Detect which cell encompasses the target text, then output its (x, y) center coordinate. 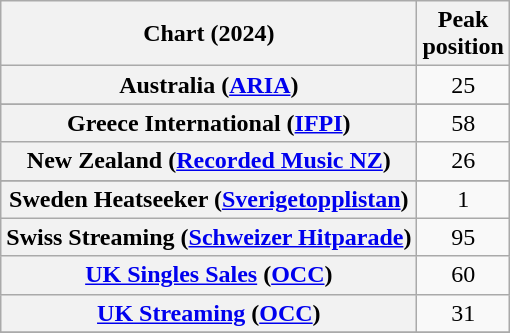
95 (463, 237)
Australia (ARIA) (209, 85)
Greece International (IFPI) (209, 123)
26 (463, 161)
New Zealand (Recorded Music NZ) (209, 161)
UK Singles Sales (OCC) (209, 275)
Peakposition (463, 34)
58 (463, 123)
25 (463, 85)
Chart (2024) (209, 34)
1 (463, 199)
Sweden Heatseeker (Sverigetopplistan) (209, 199)
31 (463, 313)
60 (463, 275)
Swiss Streaming (Schweizer Hitparade) (209, 237)
UK Streaming (OCC) (209, 313)
